Output the (x, y) coordinate of the center of the cell containing the given text.  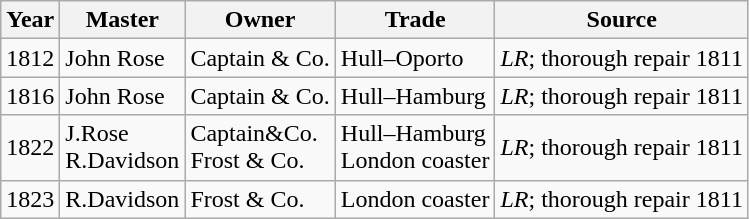
1812 (30, 58)
1822 (30, 148)
J.RoseR.Davidson (122, 148)
1816 (30, 96)
R.Davidson (122, 199)
Hull–Oporto (415, 58)
Hull–HamburgLondon coaster (415, 148)
Captain&Co.Frost & Co. (260, 148)
1823 (30, 199)
Master (122, 20)
Trade (415, 20)
Frost & Co. (260, 199)
Hull–Hamburg (415, 96)
London coaster (415, 199)
Source (622, 20)
Year (30, 20)
Owner (260, 20)
